Find where the given text appears and provide that cell's center as [X, Y] coordinate. 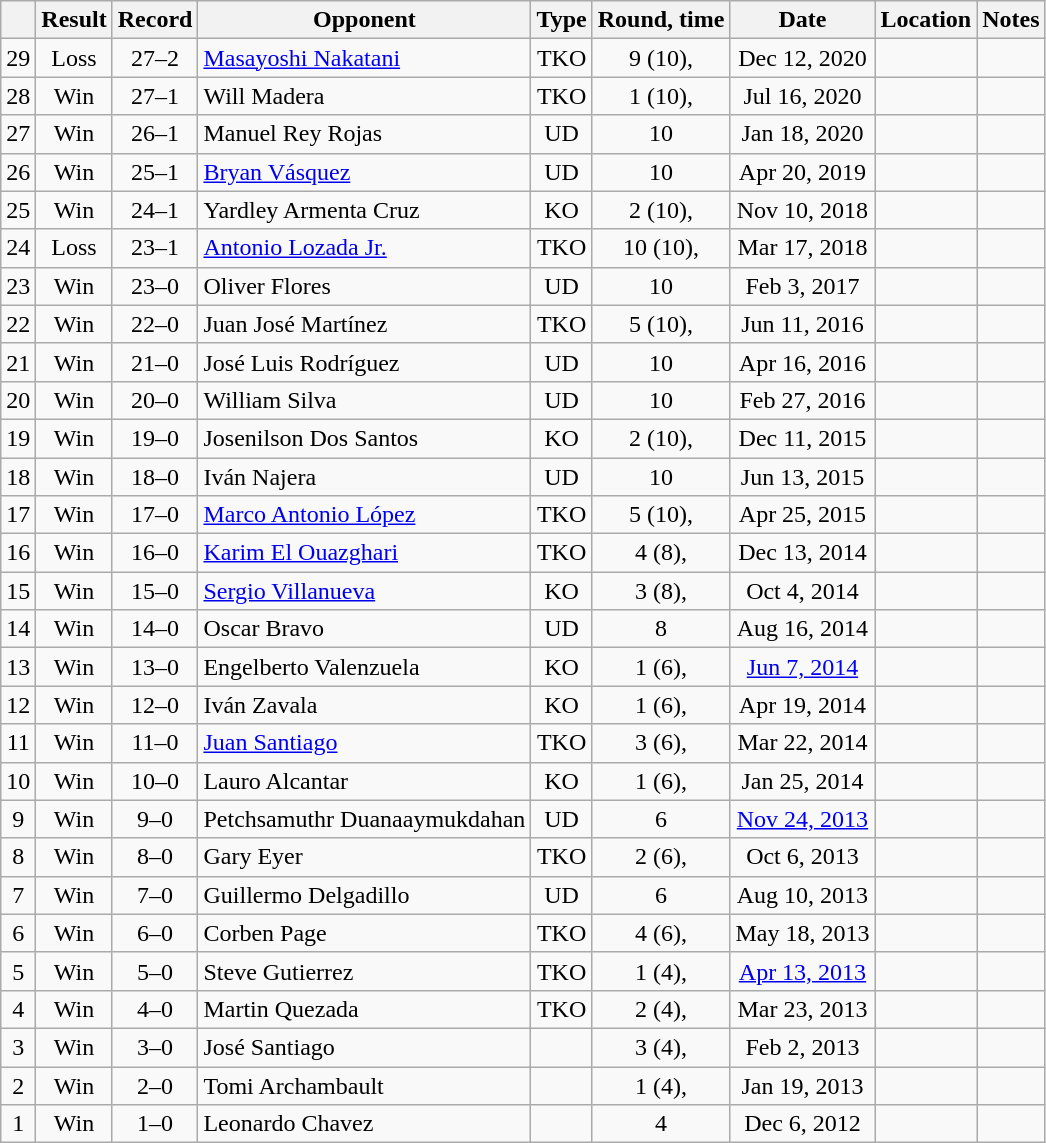
3–0 [155, 1047]
1 [18, 1124]
Jun 13, 2015 [802, 477]
Feb 3, 2017 [802, 286]
Masayoshi Nakatani [364, 58]
5 [18, 971]
Aug 10, 2013 [802, 895]
Nov 10, 2018 [802, 210]
22–0 [155, 324]
Oct 6, 2013 [802, 857]
Corben Page [364, 933]
23 [18, 286]
10–0 [155, 781]
Dec 12, 2020 [802, 58]
William Silva [364, 400]
Iván Najera [364, 477]
16–0 [155, 553]
9 (10), [661, 58]
Jan 18, 2020 [802, 134]
23–0 [155, 286]
13–0 [155, 667]
4–0 [155, 1009]
2 [18, 1085]
Dec 13, 2014 [802, 553]
14–0 [155, 629]
Location [926, 20]
25–1 [155, 172]
Bryan Vásquez [364, 172]
7 [18, 895]
Karim El Ouazghari [364, 553]
4 (8), [661, 553]
27–1 [155, 96]
10 (10), [661, 248]
Dec 11, 2015 [802, 438]
Petchsamuthr Duanaaymukdahan [364, 819]
Sergio Villanueva [364, 591]
Antonio Lozada Jr. [364, 248]
5–0 [155, 971]
Oscar Bravo [364, 629]
Nov 24, 2013 [802, 819]
27–2 [155, 58]
Juan José Martínez [364, 324]
Mar 17, 2018 [802, 248]
18–0 [155, 477]
18 [18, 477]
24 [18, 248]
Date [802, 20]
Opponent [364, 20]
19–0 [155, 438]
Yardley Armenta Cruz [364, 210]
26–1 [155, 134]
Round, time [661, 20]
Apr 20, 2019 [802, 172]
12 [18, 705]
20 [18, 400]
Jan 25, 2014 [802, 781]
Apr 19, 2014 [802, 705]
Oct 4, 2014 [802, 591]
Manuel Rey Rojas [364, 134]
17 [18, 515]
3 [18, 1047]
Jun 11, 2016 [802, 324]
8–0 [155, 857]
Notes [1011, 20]
Will Madera [364, 96]
29 [18, 58]
2 (6), [661, 857]
13 [18, 667]
Steve Gutierrez [364, 971]
Result [74, 20]
9–0 [155, 819]
Guillermo Delgadillo [364, 895]
16 [18, 553]
Apr 25, 2015 [802, 515]
25 [18, 210]
1 (10), [661, 96]
3 (8), [661, 591]
11–0 [155, 743]
Jun 7, 2014 [802, 667]
May 18, 2013 [802, 933]
3 (4), [661, 1047]
2 (4), [661, 1009]
15–0 [155, 591]
1–0 [155, 1124]
Iván Zavala [364, 705]
21–0 [155, 362]
26 [18, 172]
Jan 19, 2013 [802, 1085]
Leonardo Chavez [364, 1124]
22 [18, 324]
José Santiago [364, 1047]
11 [18, 743]
24–1 [155, 210]
Apr 13, 2013 [802, 971]
17–0 [155, 515]
Type [562, 20]
Lauro Alcantar [364, 781]
7–0 [155, 895]
Marco Antonio López [364, 515]
Feb 2, 2013 [802, 1047]
Josenilson Dos Santos [364, 438]
23–1 [155, 248]
6–0 [155, 933]
4 (6), [661, 933]
14 [18, 629]
Record [155, 20]
Gary Eyer [364, 857]
28 [18, 96]
Martin Quezada [364, 1009]
Juan Santiago [364, 743]
Mar 23, 2013 [802, 1009]
Dec 6, 2012 [802, 1124]
Feb 27, 2016 [802, 400]
Mar 22, 2014 [802, 743]
15 [18, 591]
Engelberto Valenzuela [364, 667]
José Luis Rodríguez [364, 362]
20–0 [155, 400]
12–0 [155, 705]
2–0 [155, 1085]
Jul 16, 2020 [802, 96]
19 [18, 438]
27 [18, 134]
9 [18, 819]
Aug 16, 2014 [802, 629]
21 [18, 362]
3 (6), [661, 743]
Oliver Flores [364, 286]
Tomi Archambault [364, 1085]
Apr 16, 2016 [802, 362]
